Determine the [x, y] coordinate at the center of the cell enclosing the given text.  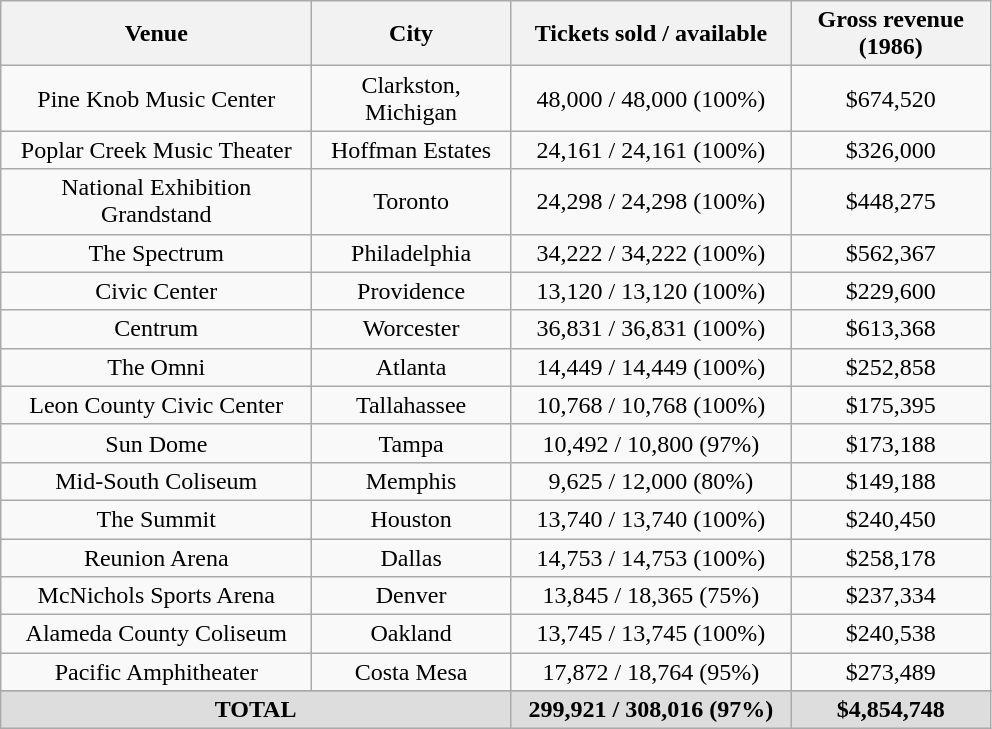
$674,520 [890, 98]
$258,178 [890, 557]
Tampa [412, 443]
Pine Knob Music Center [156, 98]
13,845 / 18,365 (75%) [650, 596]
$562,367 [890, 253]
$173,188 [890, 443]
Toronto [412, 202]
The Summit [156, 519]
Alameda County Coliseum [156, 634]
24,298 / 24,298 (100%) [650, 202]
299,921 / 308,016 (97%) [650, 710]
Dallas [412, 557]
Venue [156, 34]
Civic Center [156, 291]
10,492 / 10,800 (97%) [650, 443]
14,449 / 14,449 (100%) [650, 367]
34,222 / 34,222 (100%) [650, 253]
$149,188 [890, 481]
Memphis [412, 481]
Mid-South Coliseum [156, 481]
Poplar Creek Music Theater [156, 150]
9,625 / 12,000 (80%) [650, 481]
Atlanta [412, 367]
The Spectrum [156, 253]
14,753 / 14,753 (100%) [650, 557]
$252,858 [890, 367]
The Omni [156, 367]
Pacific Amphitheater [156, 672]
Worcester [412, 329]
$229,600 [890, 291]
13,740 / 13,740 (100%) [650, 519]
National Exhibition Grandstand [156, 202]
Hoffman Estates [412, 150]
10,768 / 10,768 (100%) [650, 405]
36,831 / 36,831 (100%) [650, 329]
13,120 / 13,120 (100%) [650, 291]
$326,000 [890, 150]
Philadelphia [412, 253]
$240,450 [890, 519]
$4,854,748 [890, 710]
$240,538 [890, 634]
Leon County Civic Center [156, 405]
24,161 / 24,161 (100%) [650, 150]
$273,489 [890, 672]
$175,395 [890, 405]
$613,368 [890, 329]
Centrum [156, 329]
48,000 / 48,000 (100%) [650, 98]
Tickets sold / available [650, 34]
Reunion Arena [156, 557]
Costa Mesa [412, 672]
Denver [412, 596]
Oakland [412, 634]
City [412, 34]
Sun Dome [156, 443]
Tallahassee [412, 405]
$448,275 [890, 202]
13,745 / 13,745 (100%) [650, 634]
Clarkston, Michigan [412, 98]
Gross revenue (1986) [890, 34]
$237,334 [890, 596]
McNichols Sports Arena [156, 596]
TOTAL [256, 710]
Providence [412, 291]
17,872 / 18,764 (95%) [650, 672]
Houston [412, 519]
